Extract the (x, y) coordinate from the center of the cell holding the provided text.  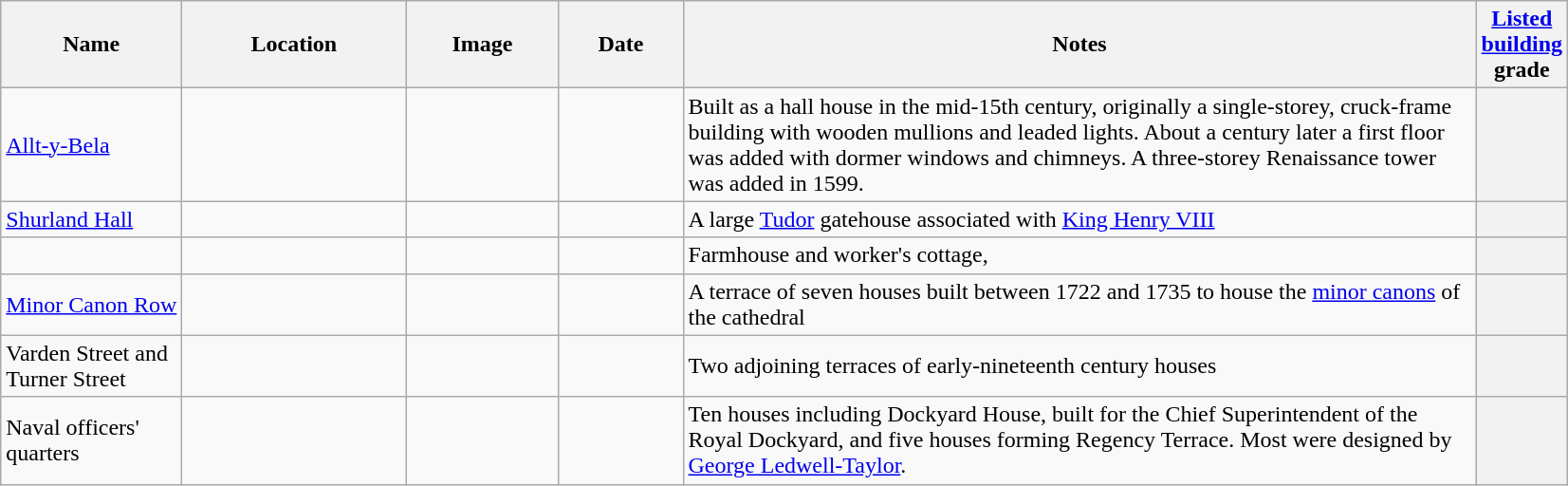
Location (294, 45)
A terrace of seven houses built between 1722 and 1735 to house the minor canons of the cathedral (1079, 304)
Minor Canon Row (91, 304)
Image (482, 45)
Allt-y-Bela (91, 144)
Notes (1079, 45)
Date (620, 45)
Varden Street and Turner Street (91, 366)
Two adjoining terraces of early-nineteenth century houses (1079, 366)
A large Tudor gatehouse associated with King Henry VIII (1079, 219)
Farmhouse and worker's cottage, (1079, 255)
Name (91, 45)
Listed building grade (1522, 45)
Naval officers' quarters (91, 440)
Shurland Hall (91, 219)
